Pinpoint the cell where the given text exists, returning its (X, Y) midpoint coordinate. 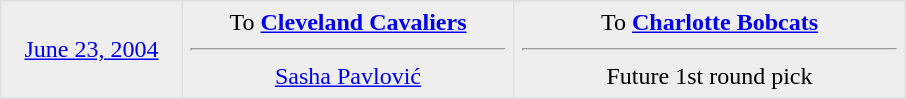
To Charlotte Bobcats Future 1st round pick (710, 50)
June 23, 2004 (92, 50)
To Cleveland Cavaliers Sasha Pavlović (348, 50)
